Scan for the cell matching the given text and deliver its [x, y] coordinate at center. 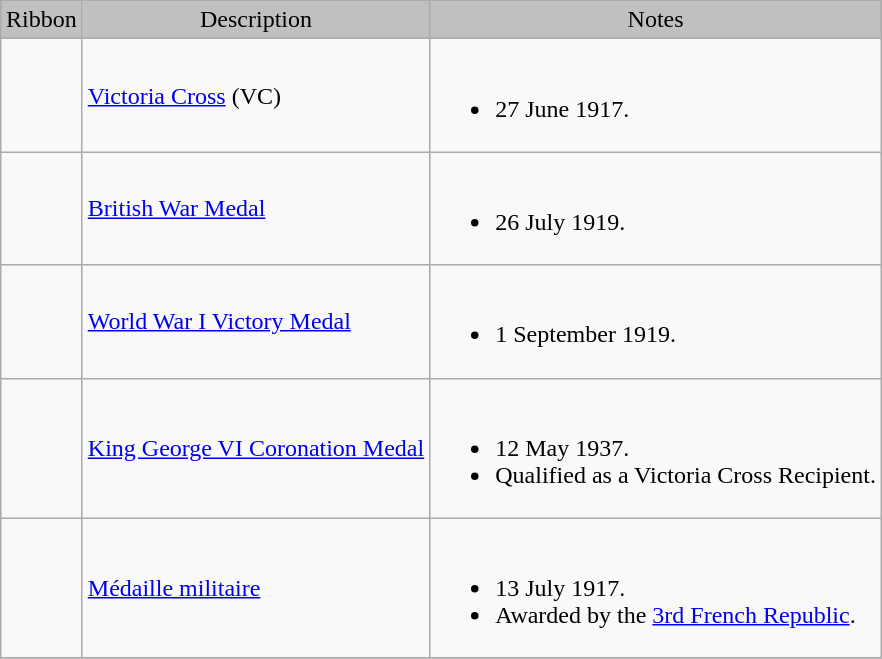
Médaille militaire [256, 588]
Description [256, 20]
King George VI Coronation Medal [256, 448]
12 May 1937.Qualified as a Victoria Cross Recipient. [656, 448]
13 July 1917.Awarded by the 3rd French Republic. [656, 588]
Ribbon [42, 20]
World War I Victory Medal [256, 322]
Victoria Cross (VC) [256, 96]
26 July 1919. [656, 208]
1 September 1919. [656, 322]
27 June 1917. [656, 96]
Notes [656, 20]
British War Medal [256, 208]
